Output the (x, y) coordinate of the center of the cell containing the given text.  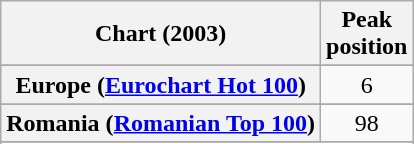
Peakposition (367, 34)
6 (367, 85)
Chart (2003) (161, 34)
Europe (Eurochart Hot 100) (161, 85)
98 (367, 123)
Romania (Romanian Top 100) (161, 123)
